Search for the cell housing the specified text and yield its (X, Y) center coordinate. 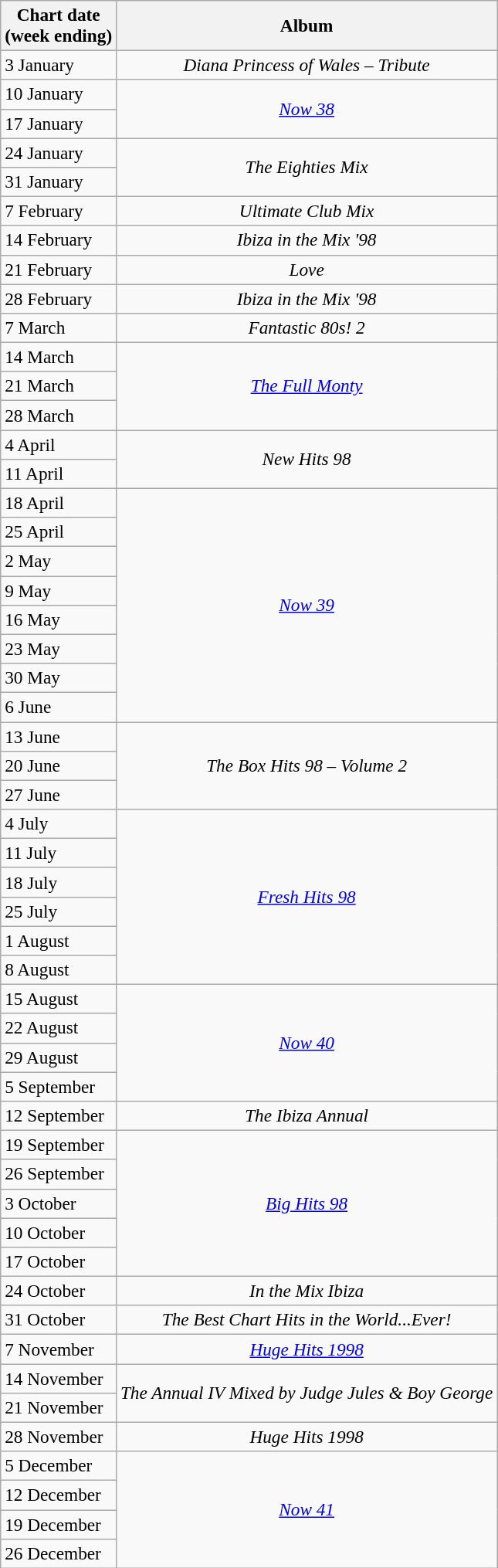
4 April (59, 444)
The Full Monty (307, 386)
30 May (59, 677)
10 October (59, 1232)
Love (307, 270)
3 October (59, 1203)
Now 38 (307, 109)
23 May (59, 649)
Diana Princess of Wales – Tribute (307, 65)
20 June (59, 765)
21 February (59, 270)
28 March (59, 415)
17 October (59, 1261)
13 June (59, 736)
New Hits 98 (307, 459)
10 January (59, 94)
3 January (59, 65)
16 May (59, 619)
Now 41 (307, 1509)
7 February (59, 211)
Now 40 (307, 1043)
Fresh Hits 98 (307, 896)
5 December (59, 1466)
4 July (59, 823)
29 August (59, 1057)
18 April (59, 503)
The Eighties Mix (307, 167)
Now 39 (307, 605)
15 August (59, 999)
11 April (59, 473)
Big Hits 98 (307, 1203)
In the Mix Ibiza (307, 1291)
25 April (59, 532)
The Best Chart Hits in the World...Ever! (307, 1320)
2 May (59, 561)
8 August (59, 969)
17 January (59, 124)
11 July (59, 853)
5 September (59, 1086)
14 November (59, 1378)
28 February (59, 298)
19 December (59, 1524)
25 July (59, 911)
Ultimate Club Mix (307, 211)
7 March (59, 328)
Album (307, 25)
24 October (59, 1291)
28 November (59, 1437)
Chart date(week ending) (59, 25)
Fantastic 80s! 2 (307, 328)
26 December (59, 1553)
22 August (59, 1028)
31 January (59, 182)
7 November (59, 1349)
1 August (59, 940)
21 November (59, 1407)
14 February (59, 240)
12 September (59, 1115)
27 June (59, 795)
12 December (59, 1495)
18 July (59, 882)
6 June (59, 707)
The Box Hits 98 – Volume 2 (307, 765)
14 March (59, 357)
The Annual IV Mixed by Judge Jules & Boy George (307, 1393)
31 October (59, 1320)
21 March (59, 386)
9 May (59, 590)
26 September (59, 1174)
The Ibiza Annual (307, 1115)
19 September (59, 1145)
24 January (59, 152)
